Provide the [X, Y] coordinate of the cell's center where the given text is located.  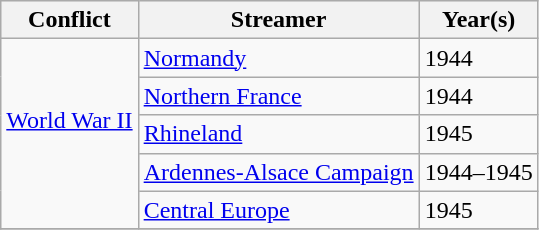
Year(s) [478, 20]
Rhineland [278, 134]
Ardennes-Alsace Campaign [278, 172]
1944–1945 [478, 172]
Central Europe [278, 210]
Streamer [278, 20]
Normandy [278, 58]
World War II [70, 134]
Conflict [70, 20]
Northern France [278, 96]
